For the text-containing cell, return its midpoint in [X, Y] coordinate format. 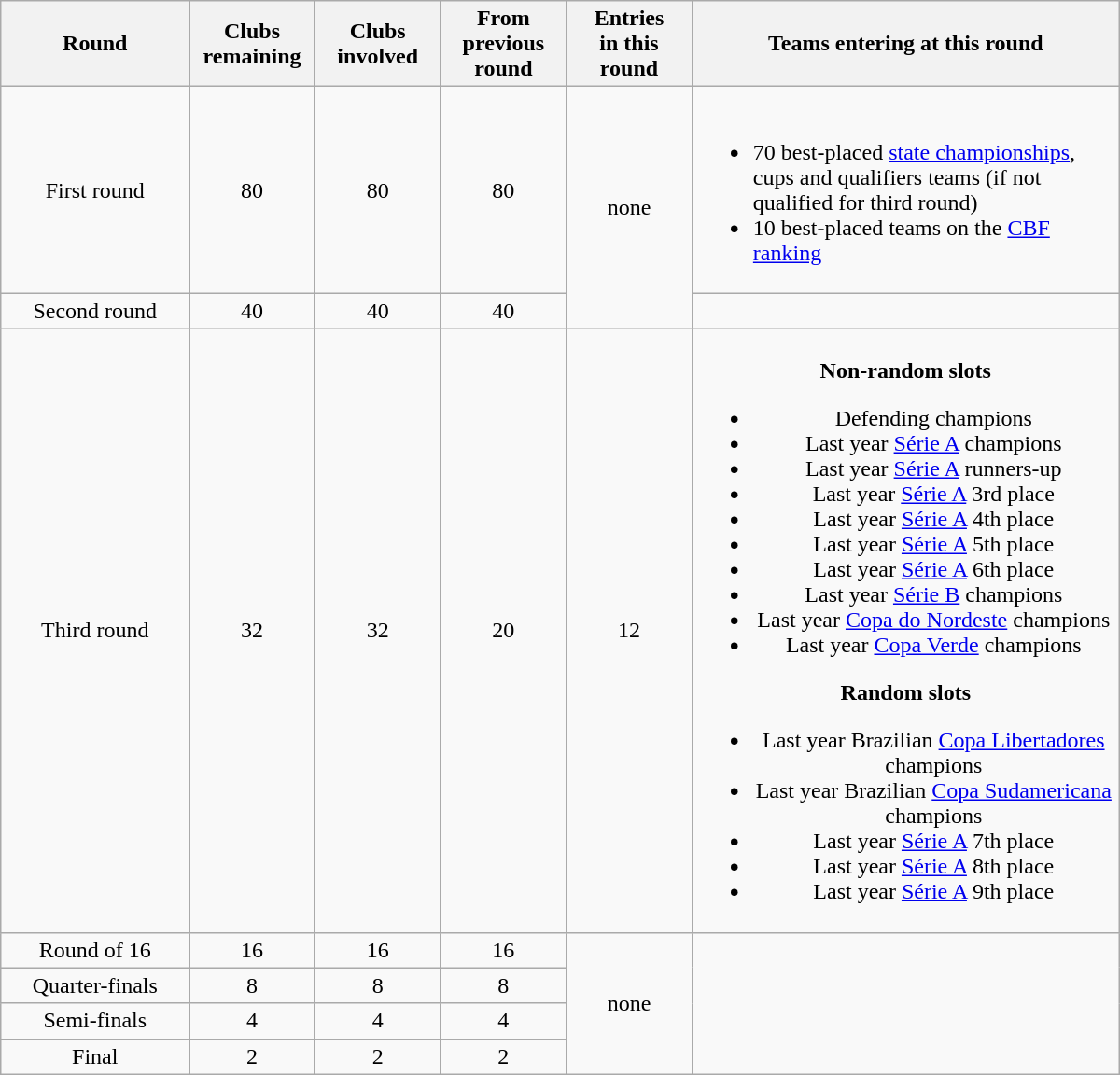
70 best-placed state championships, cups and qualifiers teams (if not qualified for third round) 10 best-placed teams on the CBF ranking [905, 190]
Semi-finals [95, 1021]
Quarter-finals [95, 985]
Round of 16 [95, 950]
Teams entering at this round [905, 44]
Third round [95, 631]
Clubs involved [377, 44]
First round [95, 190]
From previous round [504, 44]
Round [95, 44]
20 [504, 631]
12 [629, 631]
Final [95, 1056]
Entries in this round [629, 44]
Clubs remaining [252, 44]
Second round [95, 311]
